Locate the cell with the specified text and output its [x, y] center coordinate. 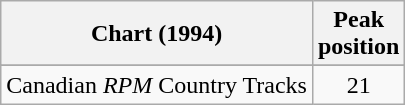
21 [358, 85]
Chart (1994) [157, 34]
Canadian RPM Country Tracks [157, 85]
Peakposition [358, 34]
